Identify which cell holds the provided text, then report its [X, Y] central coordinate. 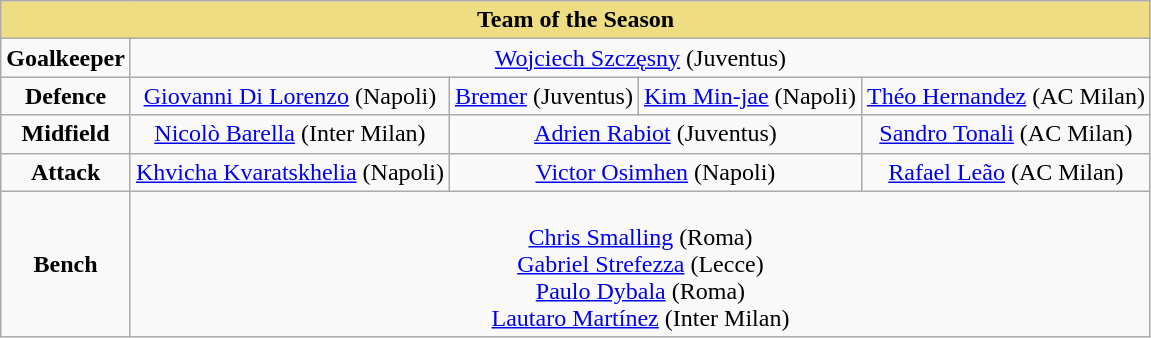
Nicolò Barella (Inter Milan) [290, 134]
Khvicha Kvaratskhelia (Napoli) [290, 172]
Giovanni Di Lorenzo (Napoli) [290, 96]
Chris Smalling (Roma) Gabriel Strefezza (Lecce) Paulo Dybala (Roma) Lautaro Martínez (Inter Milan) [640, 264]
Wojciech Szczęsny (Juventus) [640, 58]
Kim Min-jae (Napoli) [750, 96]
Attack [66, 172]
Bremer (Juventus) [544, 96]
Adrien Rabiot (Juventus) [655, 134]
Bench [66, 264]
Rafael Leão (AC Milan) [1006, 172]
Théo Hernandez (AC Milan) [1006, 96]
Midfield [66, 134]
Goalkeeper [66, 58]
Team of the Season [576, 20]
Victor Osimhen (Napoli) [655, 172]
Sandro Tonali (AC Milan) [1006, 134]
Defence [66, 96]
